Locate the cell with the specified text and output its [X, Y] center coordinate. 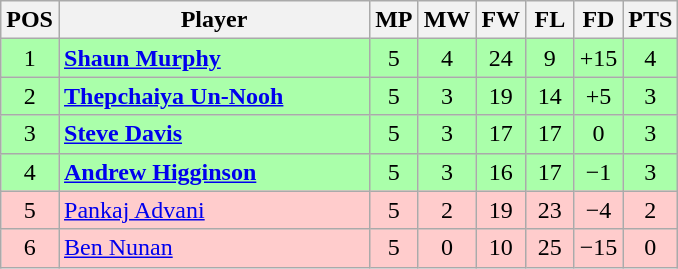
6 [30, 248]
Steve Davis [214, 134]
14 [550, 96]
Player [214, 20]
FD [598, 20]
10 [501, 248]
MP [394, 20]
Ben Nunan [214, 248]
9 [550, 58]
25 [550, 248]
23 [550, 210]
+5 [598, 96]
Shaun Murphy [214, 58]
POS [30, 20]
FW [501, 20]
−4 [598, 210]
+15 [598, 58]
Andrew Higginson [214, 172]
FL [550, 20]
−15 [598, 248]
16 [501, 172]
MW [447, 20]
Thepchaiya Un-Nooh [214, 96]
1 [30, 58]
Pankaj Advani [214, 210]
PTS [650, 20]
24 [501, 58]
−1 [598, 172]
